Extract the (X, Y) coordinate from the center of the cell holding the provided text.  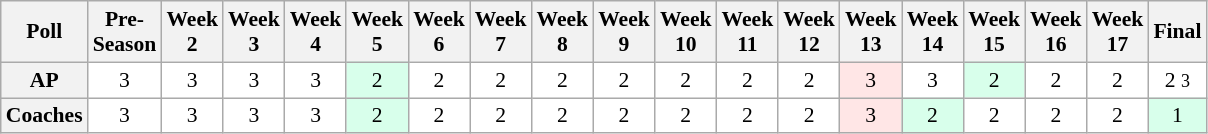
1 (1177, 116)
Week9 (624, 32)
2 3 (1177, 80)
Week8 (562, 32)
AP (44, 80)
Week15 (994, 32)
Final (1177, 32)
Week12 (809, 32)
Week11 (748, 32)
Week6 (439, 32)
Poll (44, 32)
Coaches (44, 116)
Week10 (686, 32)
Week16 (1056, 32)
Week5 (377, 32)
Pre-Season (125, 32)
Week3 (254, 32)
Week4 (316, 32)
Week14 (933, 32)
Week7 (501, 32)
Week17 (1118, 32)
Week2 (192, 32)
Week13 (871, 32)
